Provide the [X, Y] coordinate of the cell's center where the given text is located.  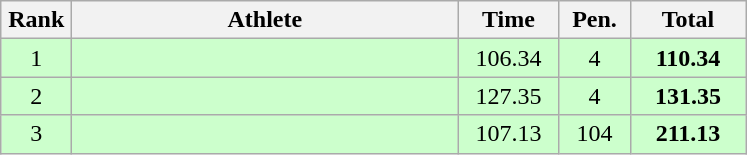
2 [36, 96]
1 [36, 58]
106.34 [508, 58]
Total [688, 20]
131.35 [688, 96]
127.35 [508, 96]
3 [36, 134]
211.13 [688, 134]
Rank [36, 20]
Time [508, 20]
110.34 [688, 58]
104 [594, 134]
Athlete [265, 20]
107.13 [508, 134]
Pen. [594, 20]
